Identify which cell holds the provided text, then report its [X, Y] central coordinate. 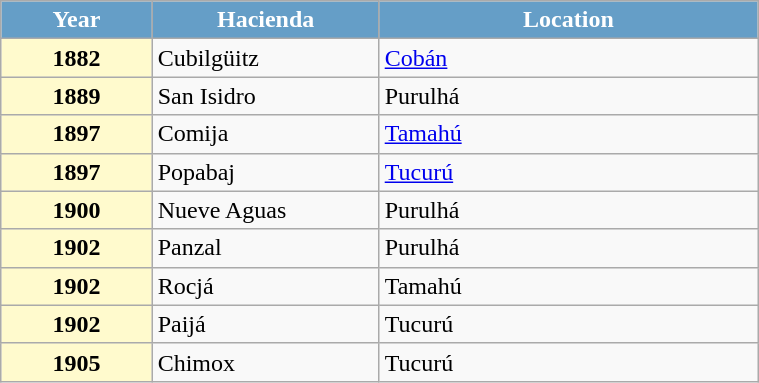
1900 [76, 210]
Year [76, 20]
Cubilgüitz [266, 58]
Chimox [266, 362]
Rocjá [266, 286]
Comija [266, 134]
Popabaj [266, 172]
Paijá [266, 324]
Nueve Aguas [266, 210]
Hacienda [266, 20]
Location [568, 20]
1889 [76, 96]
Panzal [266, 248]
1905 [76, 362]
San Isidro [266, 96]
Cobán [568, 58]
1882 [76, 58]
